Search for the cell housing the specified text and yield its [x, y] center coordinate. 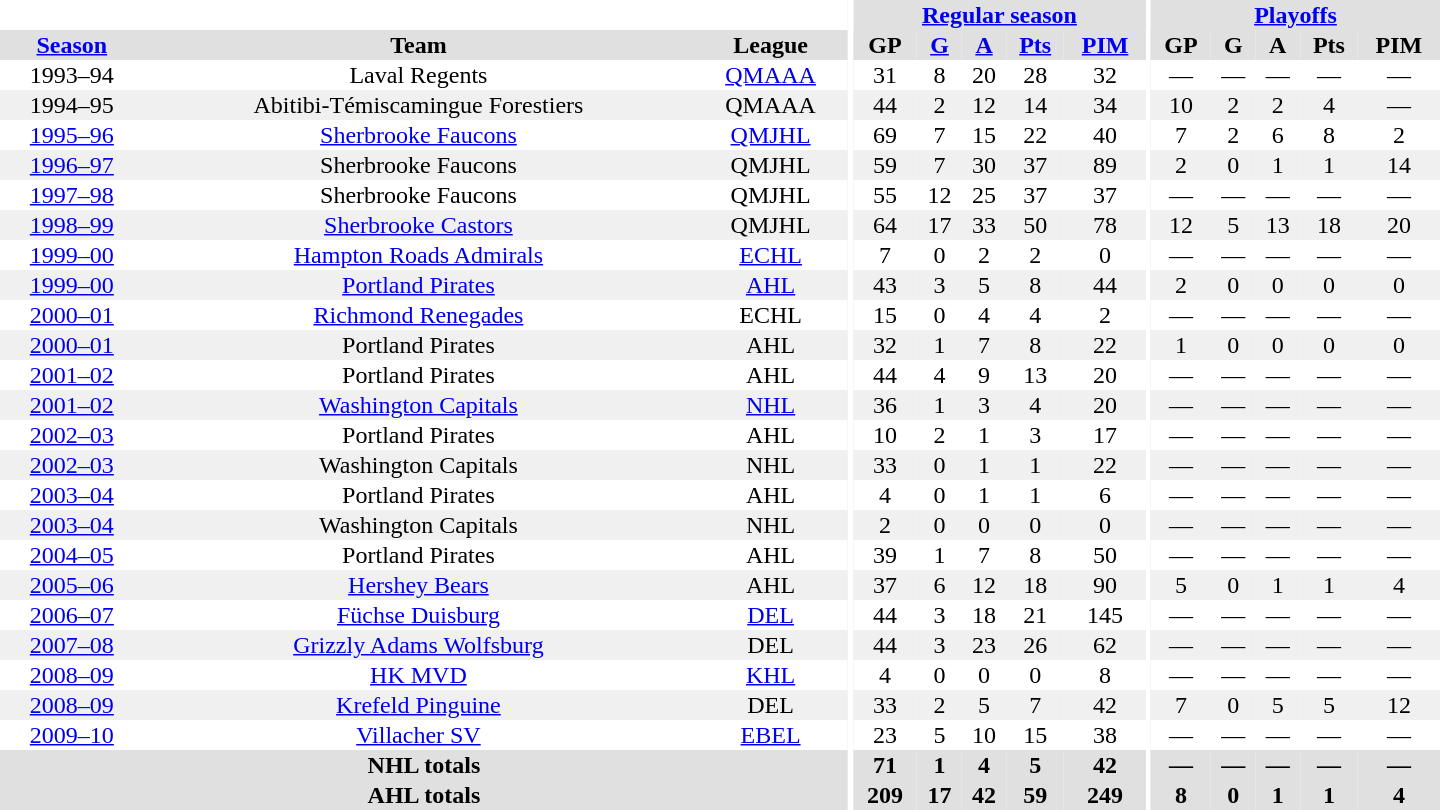
90 [1105, 585]
Laval Regents [419, 75]
League [770, 45]
Richmond Renegades [419, 315]
62 [1105, 645]
1996–97 [72, 165]
Season [72, 45]
Hampton Roads Admirals [419, 255]
Playoffs [1296, 15]
1995–96 [72, 135]
43 [885, 285]
34 [1105, 105]
2004–05 [72, 555]
28 [1035, 75]
64 [885, 225]
249 [1105, 795]
26 [1035, 645]
21 [1035, 615]
AHL totals [424, 795]
1994–95 [72, 105]
Abitibi-Témiscamingue Forestiers [419, 105]
2005–06 [72, 585]
Team [419, 45]
145 [1105, 615]
2009–10 [72, 735]
2006–07 [72, 615]
89 [1105, 165]
78 [1105, 225]
Grizzly Adams Wolfsburg [419, 645]
Villacher SV [419, 735]
71 [885, 765]
209 [885, 795]
2007–08 [72, 645]
NHL totals [424, 765]
38 [1105, 735]
Regular season [1000, 15]
Füchse Duisburg [419, 615]
1998–99 [72, 225]
31 [885, 75]
HK MVD [419, 675]
1997–98 [72, 195]
1993–94 [72, 75]
KHL [770, 675]
EBEL [770, 735]
69 [885, 135]
Hershey Bears [419, 585]
40 [1105, 135]
9 [984, 375]
25 [984, 195]
39 [885, 555]
Sherbrooke Castors [419, 225]
30 [984, 165]
Krefeld Pinguine [419, 705]
55 [885, 195]
36 [885, 405]
